Provide the (X, Y) coordinate of the cell's center where the given text is located.  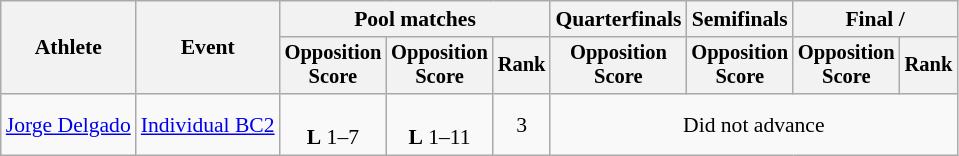
Quarterfinals (618, 19)
Pool matches (416, 19)
Event (208, 48)
Athlete (68, 48)
Final / (875, 19)
Individual BC2 (208, 124)
Jorge Delgado (68, 124)
L 1–7 (334, 124)
Semifinals (740, 19)
3 (522, 124)
Did not advance (754, 124)
L 1–11 (440, 124)
